Identify which cell holds the provided text, then report its [x, y] central coordinate. 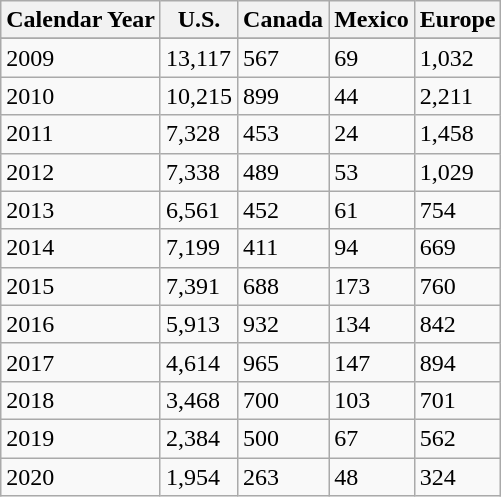
452 [284, 210]
562 [458, 438]
1,458 [458, 134]
324 [458, 477]
69 [372, 58]
173 [372, 286]
1,029 [458, 172]
U.S. [198, 20]
Europe [458, 20]
932 [284, 324]
10,215 [198, 96]
1,032 [458, 58]
2012 [81, 172]
Canada [284, 20]
2013 [81, 210]
94 [372, 248]
263 [284, 477]
67 [372, 438]
842 [458, 324]
453 [284, 134]
24 [372, 134]
1,954 [198, 477]
2014 [81, 248]
899 [284, 96]
4,614 [198, 362]
3,468 [198, 400]
2016 [81, 324]
2,211 [458, 96]
48 [372, 477]
5,913 [198, 324]
61 [372, 210]
760 [458, 286]
489 [284, 172]
700 [284, 400]
134 [372, 324]
754 [458, 210]
2011 [81, 134]
7,391 [198, 286]
2,384 [198, 438]
701 [458, 400]
Calendar Year [81, 20]
2020 [81, 477]
688 [284, 286]
7,199 [198, 248]
2019 [81, 438]
147 [372, 362]
103 [372, 400]
567 [284, 58]
2017 [81, 362]
500 [284, 438]
894 [458, 362]
53 [372, 172]
411 [284, 248]
6,561 [198, 210]
2009 [81, 58]
669 [458, 248]
44 [372, 96]
965 [284, 362]
2018 [81, 400]
Mexico [372, 20]
7,338 [198, 172]
2015 [81, 286]
7,328 [198, 134]
2010 [81, 96]
13,117 [198, 58]
